Detect which cell encompasses the target text, then output its (x, y) center coordinate. 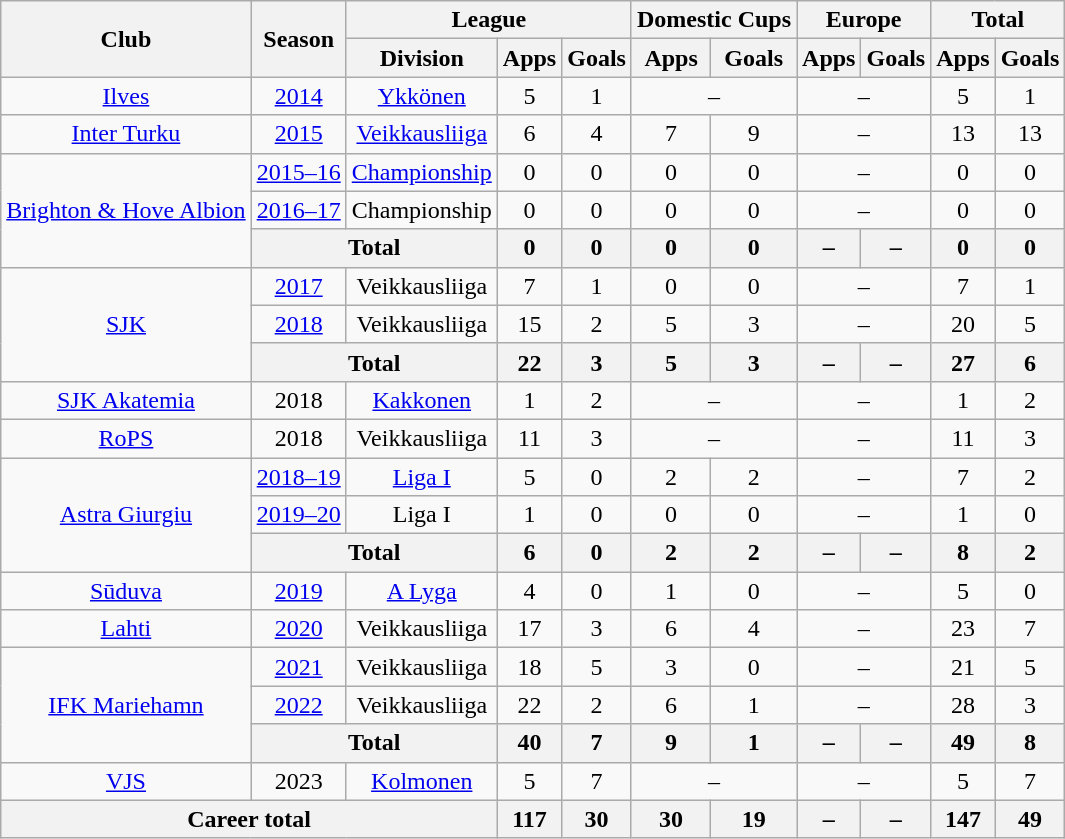
117 (529, 819)
15 (529, 324)
2018–19 (298, 477)
2019–20 (298, 515)
2015 (298, 134)
2016–17 (298, 210)
21 (963, 667)
19 (754, 819)
Club (126, 39)
Kolmonen (422, 781)
2017 (298, 286)
27 (963, 362)
Domestic Cups (714, 20)
2019 (298, 591)
Astra Giurgiu (126, 515)
28 (963, 705)
SJK (126, 324)
Lahti (126, 629)
League (488, 20)
23 (963, 629)
40 (529, 743)
Season (298, 39)
2021 (298, 667)
20 (963, 324)
Career total (250, 819)
Inter Turku (126, 134)
Sūduva (126, 591)
2015–16 (298, 172)
Division (422, 58)
2020 (298, 629)
Ilves (126, 96)
Brighton & Hove Albion (126, 210)
SJK Akatemia (126, 400)
2023 (298, 781)
Ykkönen (422, 96)
VJS (126, 781)
RoPS (126, 438)
Europe (864, 20)
17 (529, 629)
2014 (298, 96)
Kakkonen (422, 400)
A Lyga (422, 591)
2022 (298, 705)
IFK Mariehamn (126, 705)
147 (963, 819)
18 (529, 667)
